Output the [x, y] coordinate of the center of the cell containing the given text.  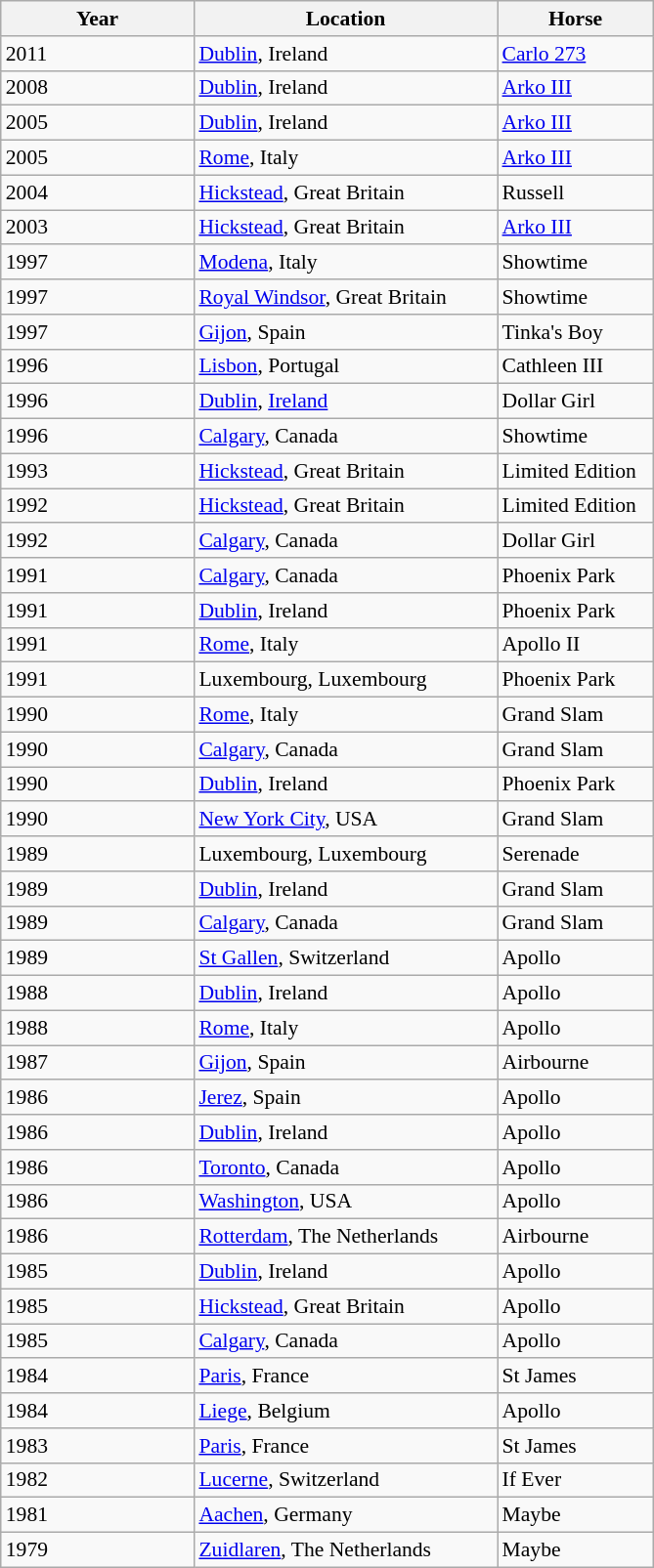
1987 [98, 1063]
Aachen, Germany [345, 1515]
1982 [98, 1480]
Royal Windsor, Great Britain [345, 297]
Rotterdam, The Netherlands [345, 1237]
Serenade [575, 854]
Location [345, 19]
Horse [575, 19]
1993 [98, 471]
Year [98, 19]
Apollo II [575, 645]
St Gallen, Switzerland [345, 958]
1979 [98, 1550]
Zuidlaren, The Netherlands [345, 1550]
2011 [98, 54]
Cathleen III [575, 366]
Toronto, Canada [345, 1167]
Modena, Italy [345, 263]
Washington, USA [345, 1202]
Tinka's Boy [575, 332]
1981 [98, 1515]
Lucerne, Switzerland [345, 1480]
Russell [575, 192]
1983 [98, 1446]
2004 [98, 192]
Lisbon, Portugal [345, 366]
2008 [98, 88]
2003 [98, 228]
Carlo 273 [575, 54]
Liege, Belgium [345, 1411]
New York City, USA [345, 820]
Jerez, Spain [345, 1098]
If Ever [575, 1480]
